Search for the cell housing the specified text and yield its [X, Y] center coordinate. 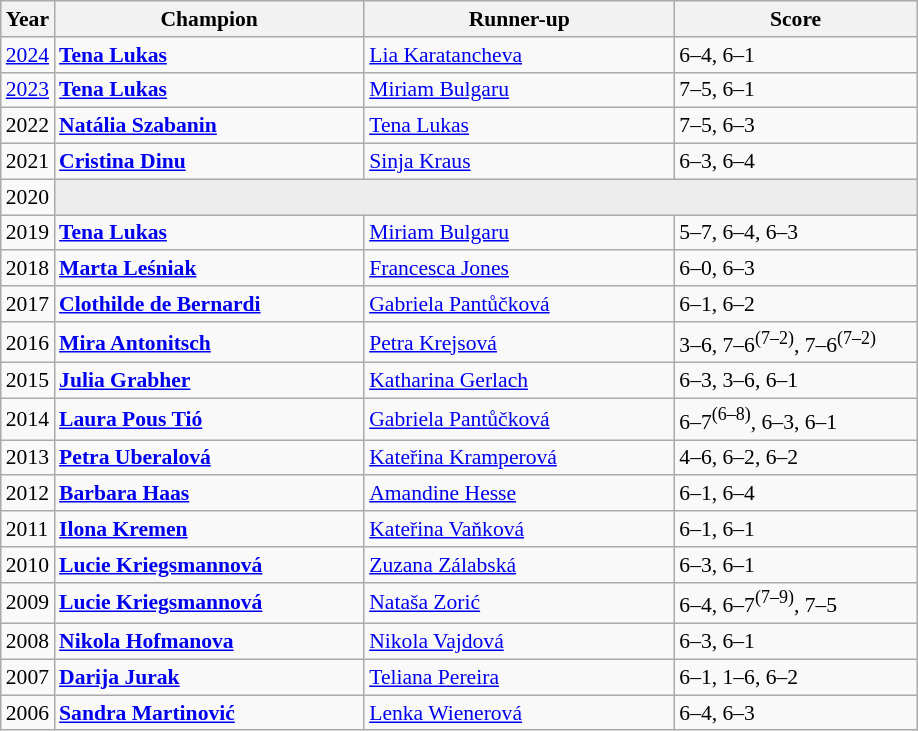
2006 [28, 713]
Lia Karatancheva [519, 55]
Natália Szabanin [209, 126]
Darija Jurak [209, 677]
2015 [28, 381]
6–4, 6–1 [796, 55]
Clothilde de Bernardi [209, 304]
Petra Uberalová [209, 458]
Sandra Martinović [209, 713]
6–3, 6–4 [796, 162]
2023 [28, 90]
Teliana Pereira [519, 677]
2012 [28, 494]
Mira Antonitsch [209, 342]
Sinja Kraus [519, 162]
Marta Leśniak [209, 269]
4–6, 6–2, 6–2 [796, 458]
Nataša Zorić [519, 604]
7–5, 6–1 [796, 90]
Score [796, 19]
2010 [28, 565]
Julia Grabher [209, 381]
Lenka Wienerová [519, 713]
6–1, 6–1 [796, 529]
2008 [28, 642]
Nikola Vajdová [519, 642]
6–4, 6–7(7–9), 7–5 [796, 604]
7–5, 6–3 [796, 126]
6–1, 6–2 [796, 304]
Kateřina Kramperová [519, 458]
2022 [28, 126]
6–0, 6–3 [796, 269]
Ilona Kremen [209, 529]
Petra Krejsová [519, 342]
2014 [28, 420]
Barbara Haas [209, 494]
5–7, 6–4, 6–3 [796, 233]
Year [28, 19]
6–1, 1–6, 6–2 [796, 677]
Kateřina Vaňková [519, 529]
2021 [28, 162]
2011 [28, 529]
Amandine Hesse [519, 494]
6–4, 6–3 [796, 713]
Francesca Jones [519, 269]
Nikola Hofmanova [209, 642]
2013 [28, 458]
Laura Pous Tió [209, 420]
6–1, 6–4 [796, 494]
Zuzana Zálabská [519, 565]
2016 [28, 342]
2020 [28, 197]
6–3, 3–6, 6–1 [796, 381]
6–7(6–8), 6–3, 6–1 [796, 420]
2009 [28, 604]
2024 [28, 55]
2017 [28, 304]
2018 [28, 269]
Runner-up [519, 19]
Champion [209, 19]
2019 [28, 233]
3–6, 7–6(7–2), 7–6(7–2) [796, 342]
2007 [28, 677]
Katharina Gerlach [519, 381]
Cristina Dinu [209, 162]
